For the text-containing cell, return its midpoint in (X, Y) coordinate format. 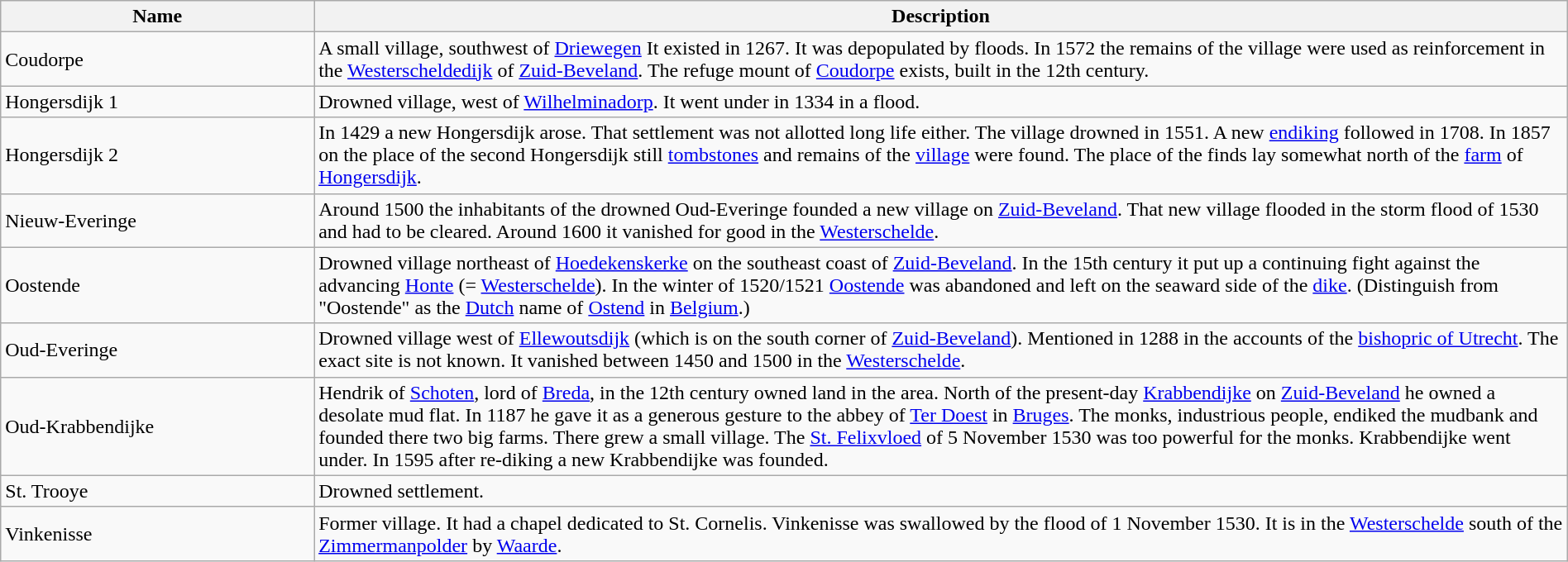
Drowned village, west of Wilhelminadorp. It went under in 1334 in a flood. (941, 102)
Name (157, 17)
Oud-Krabbendijke (157, 426)
Coudorpe (157, 60)
St. Trooye (157, 491)
Hongersdijk 2 (157, 155)
Vinkenisse (157, 534)
Nieuw-Everinge (157, 220)
Oud-Everinge (157, 350)
Description (941, 17)
Drowned settlement. (941, 491)
Hongersdijk 1 (157, 102)
Oostende (157, 285)
